Find where the given text appears and provide that cell's center as [x, y] coordinate. 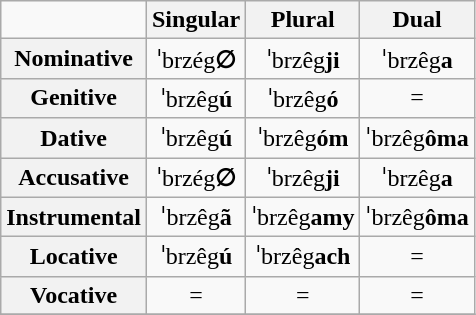
ˈbrzêgóm [303, 138]
Genitive [74, 98]
Dual [417, 20]
Plural [303, 20]
Singular [196, 20]
ˈbrzêgó [303, 98]
Nominative [74, 59]
Locative [74, 257]
ˈbrzêgã [196, 217]
ˈbrzêgach [303, 257]
Instrumental [74, 217]
Dative [74, 138]
Vocative [74, 295]
Accusative [74, 178]
ˈbrzêgamy [303, 217]
